Extract the (x, y) coordinate from the center of the cell holding the provided text.  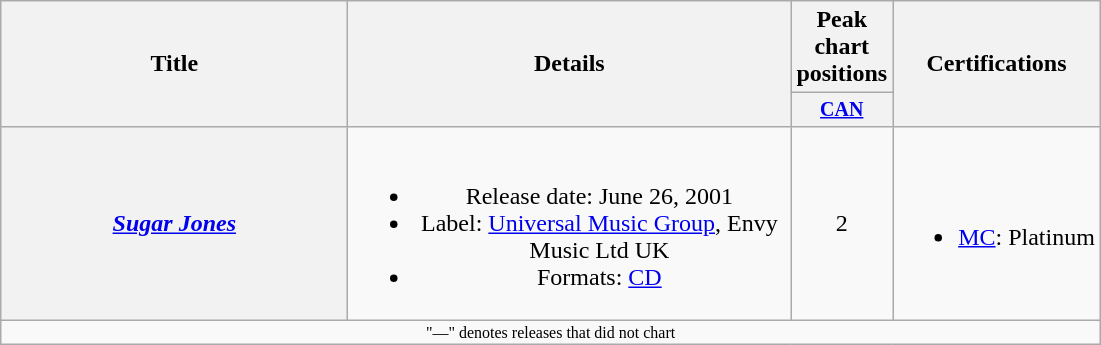
2 (842, 223)
Peak chart positions (842, 47)
Release date: June 26, 2001Label: Universal Music Group, Envy Music Ltd UKFormats: CD (570, 223)
Details (570, 64)
Title (174, 64)
MC: Platinum (997, 223)
Sugar Jones (174, 223)
"—" denotes releases that did not chart (551, 332)
Certifications (997, 64)
CAN (842, 110)
